Scan for the cell matching the given text and deliver its (x, y) coordinate at center. 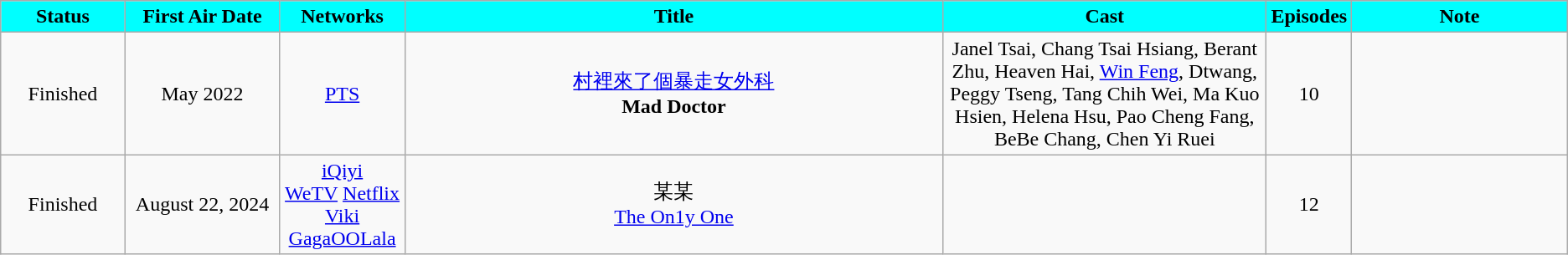
May 2022 (203, 94)
PTS (342, 94)
某某The On1y One (673, 204)
村裡來了個暴走女外科Mad Doctor (673, 94)
August 22, 2024 (203, 204)
iQiyiWeTV Netflix Viki GagaOOLala (342, 204)
Cast (1105, 17)
12 (1309, 204)
Networks (342, 17)
Note (1460, 17)
First Air Date (203, 17)
Title (673, 17)
10 (1309, 94)
Episodes (1309, 17)
Status (63, 17)
